Detect which cell encompasses the target text, then output its [X, Y] center coordinate. 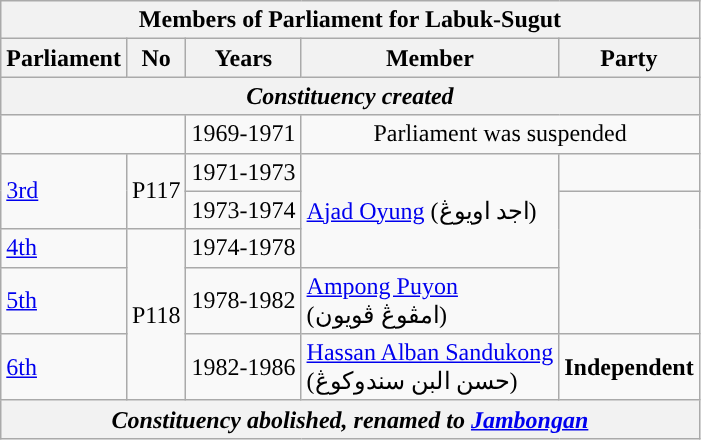
1978-1982 [244, 300]
1969-1971 [244, 134]
4th [64, 248]
Parliament was suspended [500, 134]
Members of Parliament for Labuk-Sugut [350, 20]
Independent [629, 368]
Constituency created [350, 96]
Parliament [64, 58]
Member [430, 58]
P118 [156, 314]
Years [244, 58]
Ajad Oyung (اجد اويوڠ) [430, 210]
6th [64, 368]
Party [629, 58]
Constituency abolished, renamed to Jambongan [350, 419]
P117 [156, 191]
Hassan Alban Sandukong (حسن البن سندوكوڠ) [430, 368]
1971-1973 [244, 172]
5th [64, 300]
1974-1978 [244, 248]
No [156, 58]
Ampong Puyon (امڤوڠ ڤويون) [430, 300]
1982-1986 [244, 368]
3rd [64, 191]
1973-1974 [244, 210]
